From the cell containing the given text, extract its center point as [x, y] coordinate. 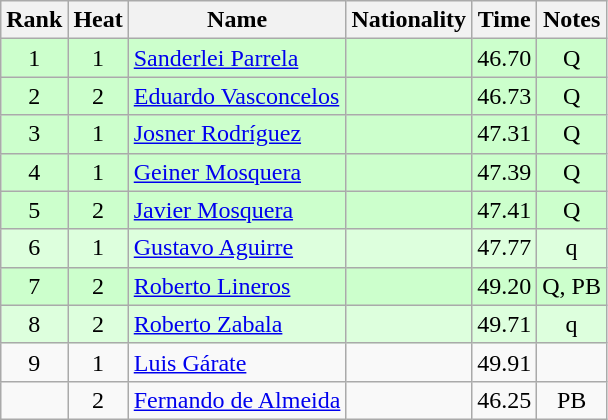
Name [237, 20]
Fernando de Almeida [237, 400]
49.71 [504, 324]
PB [572, 400]
4 [34, 172]
46.70 [504, 58]
Eduardo Vasconcelos [237, 96]
Rank [34, 20]
8 [34, 324]
Roberto Zabala [237, 324]
49.20 [504, 286]
Nationality [409, 20]
Josner Rodríguez [237, 134]
Roberto Lineros [237, 286]
Sanderlei Parrela [237, 58]
Heat [98, 20]
Time [504, 20]
47.77 [504, 248]
Gustavo Aguirre [237, 248]
Luis Gárate [237, 362]
Javier Mosquera [237, 210]
Geiner Mosquera [237, 172]
Notes [572, 20]
6 [34, 248]
47.41 [504, 210]
3 [34, 134]
47.31 [504, 134]
49.91 [504, 362]
46.25 [504, 400]
7 [34, 286]
46.73 [504, 96]
Q, PB [572, 286]
47.39 [504, 172]
9 [34, 362]
5 [34, 210]
